Identify which cell holds the provided text, then report its [X, Y] central coordinate. 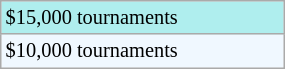
$10,000 tournaments [142, 51]
$15,000 tournaments [142, 17]
